Capture the cell that displays the provided text and extract its [X, Y] central coordinate. 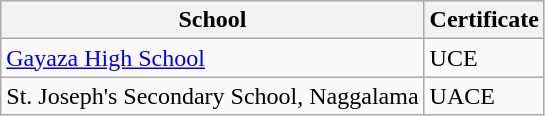
Gayaza High School [212, 58]
School [212, 20]
St. Joseph's Secondary School, Naggalama [212, 96]
Certificate [484, 20]
UACE [484, 96]
UCE [484, 58]
